Search for the cell housing the specified text and yield its [X, Y] center coordinate. 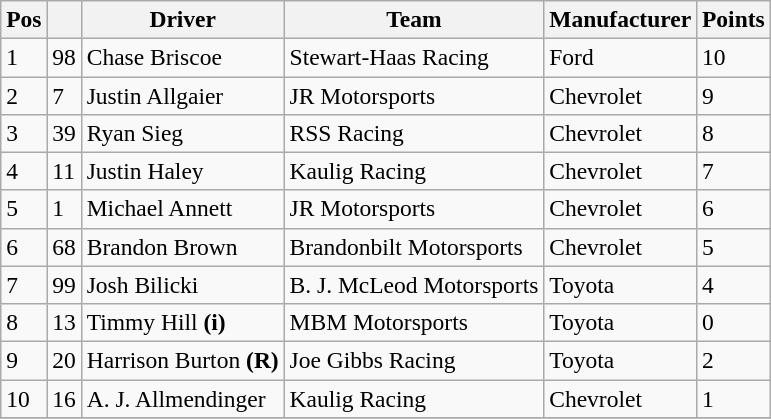
39 [64, 133]
Brandon Brown [182, 247]
Team [414, 19]
A. J. Allmendinger [182, 398]
MBM Motorsports [414, 322]
Driver [182, 19]
20 [64, 360]
Stewart-Haas Racing [414, 57]
Michael Annett [182, 209]
Manufacturer [620, 19]
Joe Gibbs Racing [414, 360]
RSS Racing [414, 133]
0 [734, 322]
11 [64, 171]
99 [64, 285]
Josh Bilicki [182, 285]
Ford [620, 57]
16 [64, 398]
Justin Allgaier [182, 95]
Points [734, 19]
B. J. McLeod Motorsports [414, 285]
3 [24, 133]
Pos [24, 19]
68 [64, 247]
13 [64, 322]
Timmy Hill (i) [182, 322]
Chase Briscoe [182, 57]
Ryan Sieg [182, 133]
98 [64, 57]
Justin Haley [182, 171]
Brandonbilt Motorsports [414, 247]
Harrison Burton (R) [182, 360]
